Locate the cell with the specified text and output its [x, y] center coordinate. 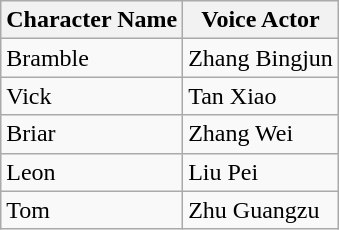
Tom [92, 210]
Liu Pei [261, 172]
Vick [92, 96]
Character Name [92, 20]
Zhang Wei [261, 134]
Voice Actor [261, 20]
Bramble [92, 58]
Zhu Guangzu [261, 210]
Tan Xiao [261, 96]
Briar [92, 134]
Zhang Bingjun [261, 58]
Leon [92, 172]
